Extract the (x, y) coordinate from the center of the cell holding the provided text.  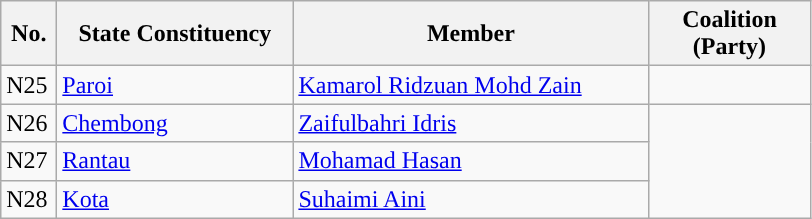
N25 (29, 85)
Coalition (Party) (730, 34)
State Constituency (175, 34)
N26 (29, 123)
Zaifulbahri Idris (471, 123)
Kota (175, 199)
N27 (29, 161)
N28 (29, 199)
Suhaimi Aini (471, 199)
Kamarol Ridzuan Mohd Zain (471, 85)
Chembong (175, 123)
Member (471, 34)
Rantau (175, 161)
Paroi (175, 85)
Mohamad Hasan (471, 161)
No. (29, 34)
